From the cell containing the given text, extract its center point as (X, Y) coordinate. 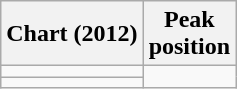
Peakposition (189, 34)
Chart (2012) (72, 34)
